Determine the [X, Y] coordinate at the center of the cell enclosing the given text.  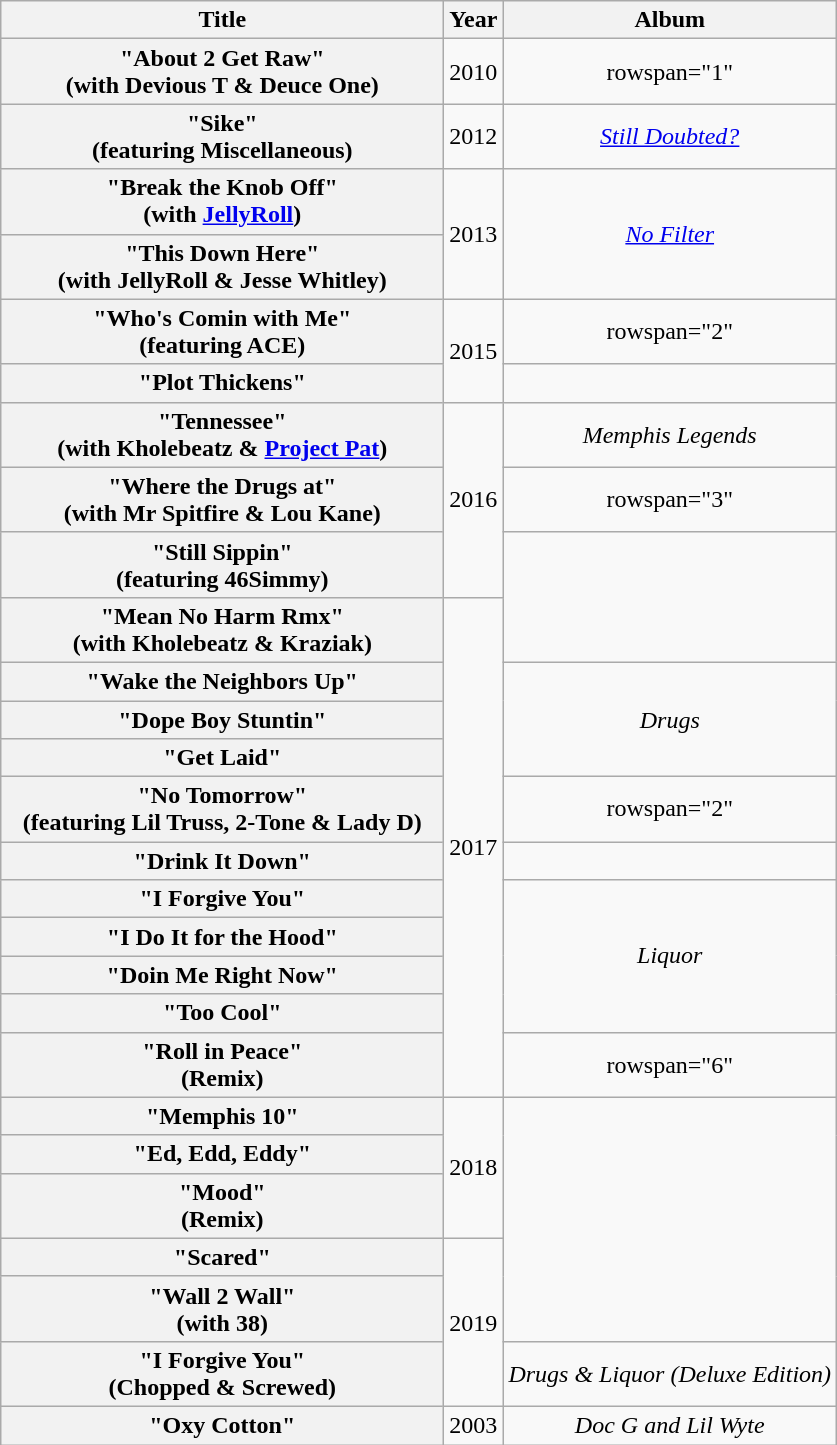
"Mood"(Remix) [222, 1206]
"I Do It for the Hood" [222, 937]
"No Tomorrow"(featuring Lil Truss, 2-Tone & Lady D) [222, 810]
2018 [474, 1168]
"Scared" [222, 1257]
rowspan="1" [670, 72]
"This Down Here"(with JellyRoll & Jesse Whitley) [222, 266]
Year [474, 20]
"I Forgive You"(Chopped & Screwed) [222, 1374]
2017 [474, 847]
"Sike"(featuring Miscellaneous) [222, 136]
"Drink It Down" [222, 861]
"Break the Knob Off"(with JellyRoll) [222, 202]
2015 [474, 350]
"Ed, Edd, Eddy" [222, 1154]
2019 [474, 1322]
"About 2 Get Raw"(with Devious T & Deuce One) [222, 72]
"Tennessee"(with Kholebeatz & Project Pat) [222, 434]
2010 [474, 72]
Drugs & Liquor (Deluxe Edition) [670, 1374]
"Who's Comin with Me"(featuring ACE) [222, 332]
"Roll in Peace"(Remix) [222, 1064]
Liquor [670, 956]
No Filter [670, 234]
"Mean No Harm Rmx"(with Kholebeatz & Kraziak) [222, 630]
"Where the Drugs at"(with Mr Spitfire & Lou Kane) [222, 500]
"Still Sippin"(featuring 46Simmy) [222, 564]
Drugs [670, 719]
"Wake the Neighbors Up" [222, 681]
2003 [474, 1425]
Album [670, 20]
rowspan="3" [670, 500]
"Too Cool" [222, 1013]
"Wall 2 Wall"(with 38) [222, 1308]
2012 [474, 136]
Title [222, 20]
Still Doubted? [670, 136]
2016 [474, 500]
"Memphis 10" [222, 1116]
"Oxy Cotton" [222, 1425]
Doc G and Lil Wyte [670, 1425]
2013 [474, 234]
"Get Laid" [222, 758]
"Plot Thickens" [222, 383]
"Dope Boy Stuntin" [222, 719]
Memphis Legends [670, 434]
"Doin Me Right Now" [222, 975]
"I Forgive You" [222, 899]
rowspan="6" [670, 1064]
